Capture the cell that displays the provided text and extract its (x, y) central coordinate. 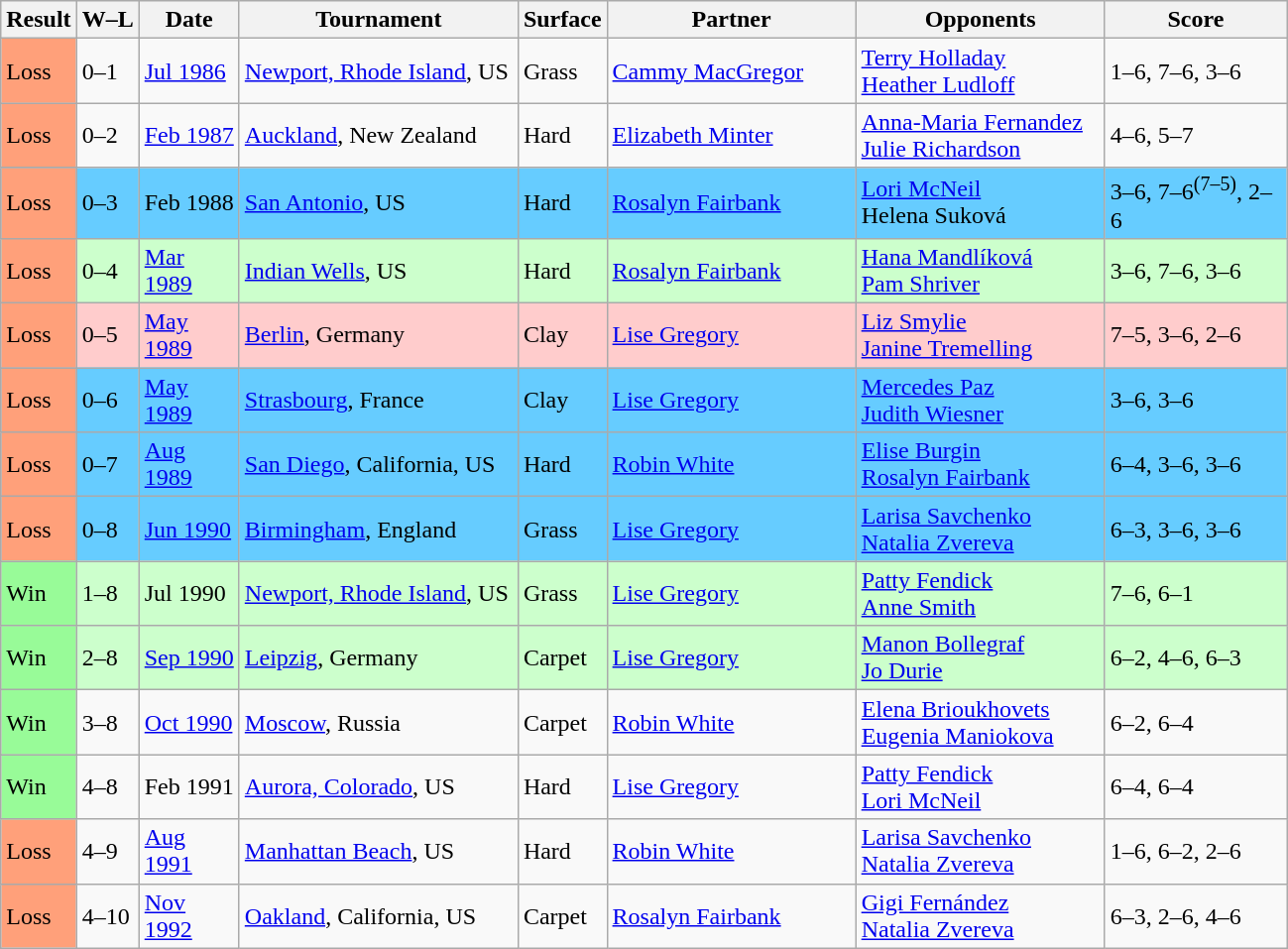
Elizabeth Minter (732, 135)
3–8 (107, 722)
6–3, 3–6, 3–6 (1196, 530)
4–6, 5–7 (1196, 135)
0–3 (107, 203)
Leipzig, Germany (379, 658)
0–1 (107, 71)
Anna-Maria Fernandez Julie Richardson (980, 135)
0–5 (107, 335)
Manhattan Beach, US (379, 851)
Auckland, New Zealand (379, 135)
Manon Bollegraf Jo Durie (980, 658)
Jun 1990 (188, 530)
Mercedes Paz Judith Wiesner (980, 401)
3–6, 3–6 (1196, 401)
Elise Burgin Rosalyn Fairbank (980, 464)
W–L (107, 20)
Liz Smylie Janine Tremelling (980, 335)
Berlin, Germany (379, 335)
Aurora, Colorado, US (379, 787)
Surface (562, 20)
3–6, 7–6(7–5), 2–6 (1196, 203)
Feb 1987 (188, 135)
Lori McNeil Helena Suková (980, 203)
Feb 1988 (188, 203)
0–2 (107, 135)
1–6, 6–2, 2–6 (1196, 851)
Oct 1990 (188, 722)
Patty Fendick Anne Smith (980, 593)
Opponents (980, 20)
4–10 (107, 916)
Score (1196, 20)
San Antonio, US (379, 203)
7–6, 6–1 (1196, 593)
7–5, 3–6, 2–6 (1196, 335)
Oakland, California, US (379, 916)
Jul 1986 (188, 71)
0–4 (107, 270)
Nov 1992 (188, 916)
Sep 1990 (188, 658)
6–3, 2–6, 4–6 (1196, 916)
Result (39, 20)
4–8 (107, 787)
3–6, 7–6, 3–6 (1196, 270)
2–8 (107, 658)
Indian Wells, US (379, 270)
Gigi Fernández Natalia Zvereva (980, 916)
0–7 (107, 464)
Elena Brioukhovets Eugenia Maniokova (980, 722)
Aug 1991 (188, 851)
Moscow, Russia (379, 722)
6–4, 6–4 (1196, 787)
Terry Holladay Heather Ludloff (980, 71)
6–2, 6–4 (1196, 722)
Mar 1989 (188, 270)
0–8 (107, 530)
Patty Fendick Lori McNeil (980, 787)
Aug 1989 (188, 464)
Date (188, 20)
Birmingham, England (379, 530)
6–4, 3–6, 3–6 (1196, 464)
6–2, 4–6, 6–3 (1196, 658)
Jul 1990 (188, 593)
1–6, 7–6, 3–6 (1196, 71)
1–8 (107, 593)
San Diego, California, US (379, 464)
Feb 1991 (188, 787)
Strasbourg, France (379, 401)
Tournament (379, 20)
Partner (732, 20)
Cammy MacGregor (732, 71)
4–9 (107, 851)
0–6 (107, 401)
Hana Mandlíková Pam Shriver (980, 270)
